Find where the given text appears and provide that cell's center as [x, y] coordinate. 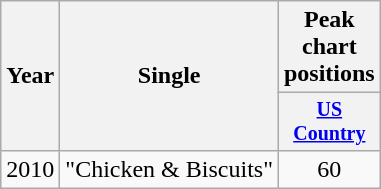
60 [329, 169]
US Country [329, 122]
2010 [30, 169]
Peak chart positions [329, 47]
"Chicken & Biscuits" [170, 169]
Year [30, 76]
Single [170, 76]
